Determine the [x, y] coordinate at the center of the cell enclosing the given text.  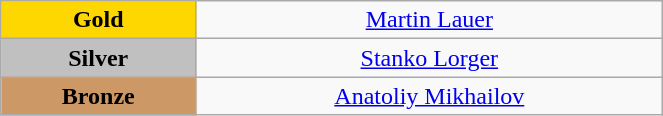
Silver [98, 58]
Bronze [98, 96]
Gold [98, 20]
Stanko Lorger [430, 58]
Martin Lauer [430, 20]
Anatoliy Mikhailov [430, 96]
